Locate the cell with the specified text and output its (X, Y) center coordinate. 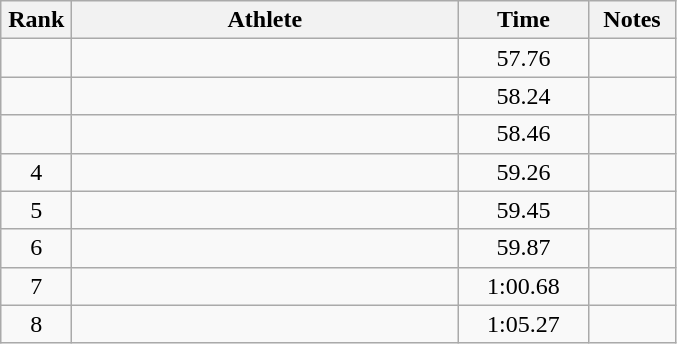
58.46 (524, 134)
1:05.27 (524, 324)
59.45 (524, 210)
5 (36, 210)
Rank (36, 20)
59.26 (524, 172)
Athlete (265, 20)
Notes (632, 20)
1:00.68 (524, 286)
58.24 (524, 96)
59.87 (524, 248)
Time (524, 20)
4 (36, 172)
8 (36, 324)
7 (36, 286)
6 (36, 248)
57.76 (524, 58)
